Pinpoint the cell where the given text exists, returning its (x, y) midpoint coordinate. 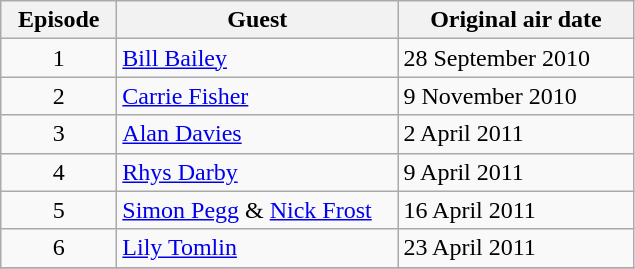
Bill Bailey (258, 58)
2 (59, 96)
Episode (59, 20)
Carrie Fisher (258, 96)
28 September 2010 (516, 58)
6 (59, 248)
Rhys Darby (258, 172)
23 April 2011 (516, 248)
9 April 2011 (516, 172)
1 (59, 58)
16 April 2011 (516, 210)
Original air date (516, 20)
Simon Pegg & Nick Frost (258, 210)
4 (59, 172)
Guest (258, 20)
Alan Davies (258, 134)
9 November 2010 (516, 96)
5 (59, 210)
2 April 2011 (516, 134)
Lily Tomlin (258, 248)
3 (59, 134)
